Output the [X, Y] coordinate of the center of the cell containing the given text.  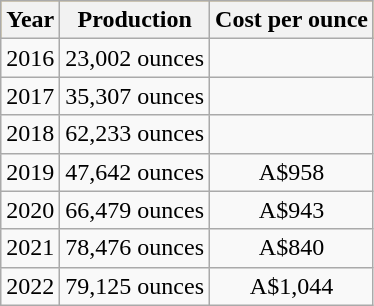
2019 [30, 172]
2020 [30, 210]
Year [30, 20]
2021 [30, 248]
66,479 ounces [135, 210]
47,642 ounces [135, 172]
79,125 ounces [135, 286]
62,233 ounces [135, 134]
Cost per ounce [292, 20]
35,307 ounces [135, 96]
2022 [30, 286]
23,002 ounces [135, 58]
78,476 ounces [135, 248]
2018 [30, 134]
A$958 [292, 172]
A$943 [292, 210]
Production [135, 20]
2017 [30, 96]
A$840 [292, 248]
2016 [30, 58]
A$1,044 [292, 286]
